Provide the [x, y] coordinate of the cell's center where the given text is located.  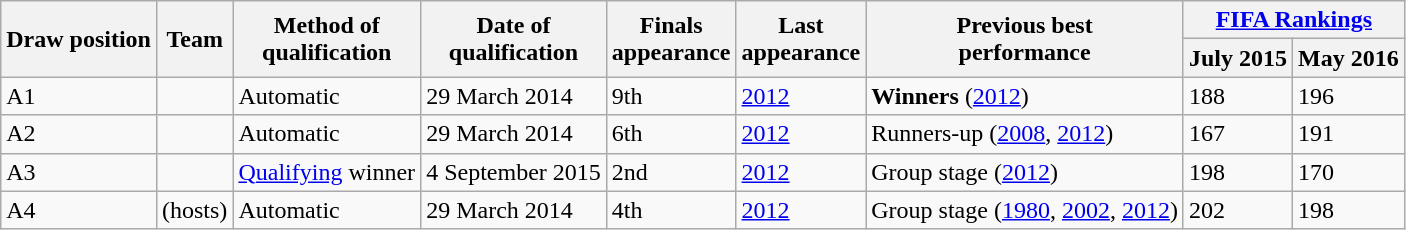
Method ofqualification [327, 39]
Date ofqualification [514, 39]
Draw position [79, 39]
Qualifying winner [327, 172]
202 [1238, 210]
(hosts) [194, 210]
A2 [79, 134]
May 2016 [1349, 58]
FIFA Rankings [1294, 20]
July 2015 [1238, 58]
196 [1349, 96]
Lastappearance [801, 39]
Team [194, 39]
9th [671, 96]
Group stage (1980, 2002, 2012) [1025, 210]
Finalsappearance [671, 39]
4th [671, 210]
A1 [79, 96]
170 [1349, 172]
188 [1238, 96]
Runners-up (2008, 2012) [1025, 134]
4 September 2015 [514, 172]
6th [671, 134]
2nd [671, 172]
A4 [79, 210]
Previous bestperformance [1025, 39]
Winners (2012) [1025, 96]
167 [1238, 134]
A3 [79, 172]
Group stage (2012) [1025, 172]
191 [1349, 134]
